Extract the (X, Y) coordinate from the center of the cell holding the provided text.  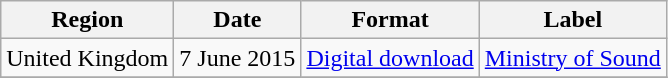
Date (238, 20)
Digital download (390, 58)
Format (390, 20)
7 June 2015 (238, 58)
United Kingdom (88, 58)
Ministry of Sound (572, 58)
Label (572, 20)
Region (88, 20)
